Detect which cell encompasses the target text, then output its (x, y) center coordinate. 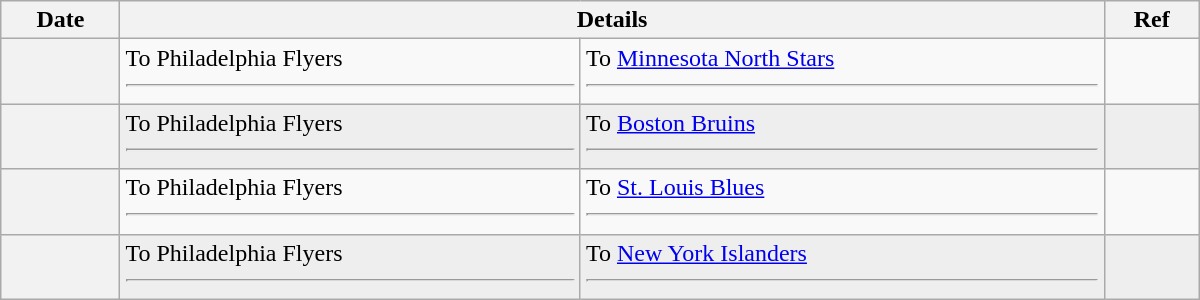
To Boston Bruins (842, 136)
To New York Islanders (842, 266)
Ref (1152, 20)
To Minnesota North Stars (842, 72)
Date (60, 20)
Details (612, 20)
To St. Louis Blues (842, 202)
